Capture the cell that displays the provided text and extract its [X, Y] central coordinate. 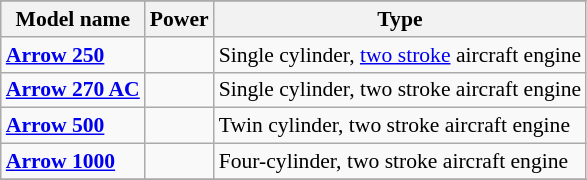
Arrow 1000 [73, 162]
Twin cylinder, two stroke aircraft engine [400, 126]
Model name [73, 19]
Arrow 250 [73, 55]
Type [400, 19]
Arrow 270 AC [73, 90]
Arrow 500 [73, 126]
Power [180, 19]
Four-cylinder, two stroke aircraft engine [400, 162]
